For the text-containing cell, return its midpoint in [x, y] coordinate format. 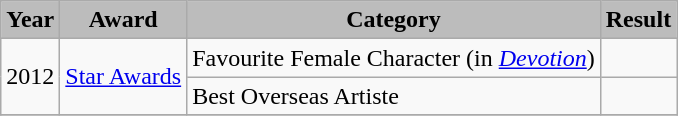
Award [124, 20]
Year [30, 20]
Category [394, 20]
Best Overseas Artiste [394, 96]
2012 [30, 77]
Star Awards [124, 77]
Result [638, 20]
Favourite Female Character (in Devotion) [394, 58]
